Pinpoint the cell where the given text exists, returning its (X, Y) midpoint coordinate. 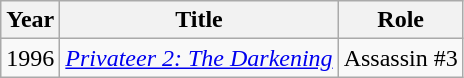
Privateer 2: The Darkening (199, 58)
Year (30, 20)
Title (199, 20)
Assassin #3 (400, 58)
1996 (30, 58)
Role (400, 20)
